For the text-containing cell, return its midpoint in (x, y) coordinate format. 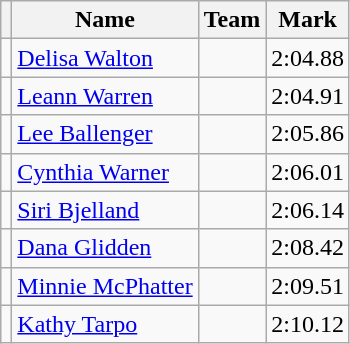
2:08.42 (308, 248)
Name (105, 20)
2:10.12 (308, 324)
Leann Warren (105, 96)
2:04.88 (308, 58)
2:06.14 (308, 210)
2:05.86 (308, 134)
Team (232, 20)
Mark (308, 20)
Dana Glidden (105, 248)
2:04.91 (308, 96)
Kathy Tarpo (105, 324)
Siri Bjelland (105, 210)
Cynthia Warner (105, 172)
Delisa Walton (105, 58)
Lee Ballenger (105, 134)
Minnie McPhatter (105, 286)
2:06.01 (308, 172)
2:09.51 (308, 286)
